Locate the cell with the specified text and output its (x, y) center coordinate. 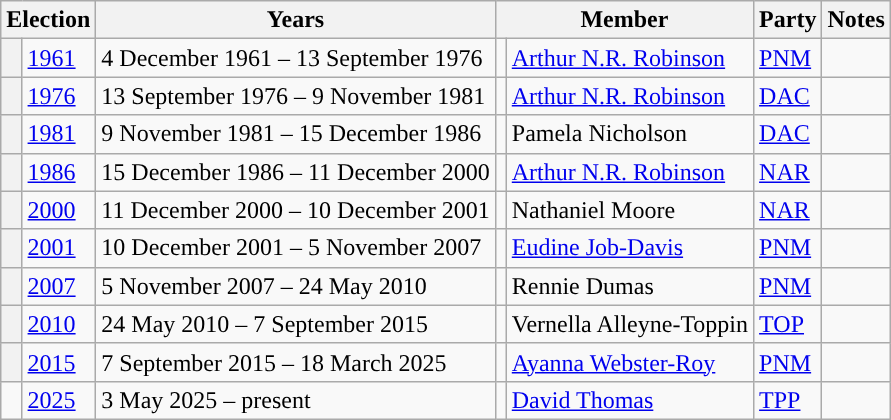
Member (624, 20)
3 May 2025 – present (296, 400)
11 December 2000 – 10 December 2001 (296, 210)
TOP (788, 324)
1986 (59, 172)
2025 (59, 400)
Rennie Dumas (630, 286)
2015 (59, 362)
Notes (856, 20)
Vernella Alleyne-Toppin (630, 324)
Ayanna Webster-Roy (630, 362)
2010 (59, 324)
2001 (59, 248)
Election (48, 20)
Party (788, 20)
7 September 2015 – 18 March 2025 (296, 362)
Nathaniel Moore (630, 210)
Years (296, 20)
TPP (788, 400)
1981 (59, 134)
5 November 2007 – 24 May 2010 (296, 286)
10 December 2001 – 5 November 2007 (296, 248)
4 December 1961 – 13 September 1976 (296, 58)
David Thomas (630, 400)
Pamela Nicholson (630, 134)
13 September 1976 – 9 November 1981 (296, 96)
1976 (59, 96)
Eudine Job-Davis (630, 248)
9 November 1981 – 15 December 1986 (296, 134)
2000 (59, 210)
24 May 2010 – 7 September 2015 (296, 324)
2007 (59, 286)
15 December 1986 – 11 December 2000 (296, 172)
1961 (59, 58)
